Provide the (x, y) coordinate of the cell's center where the given text is located.  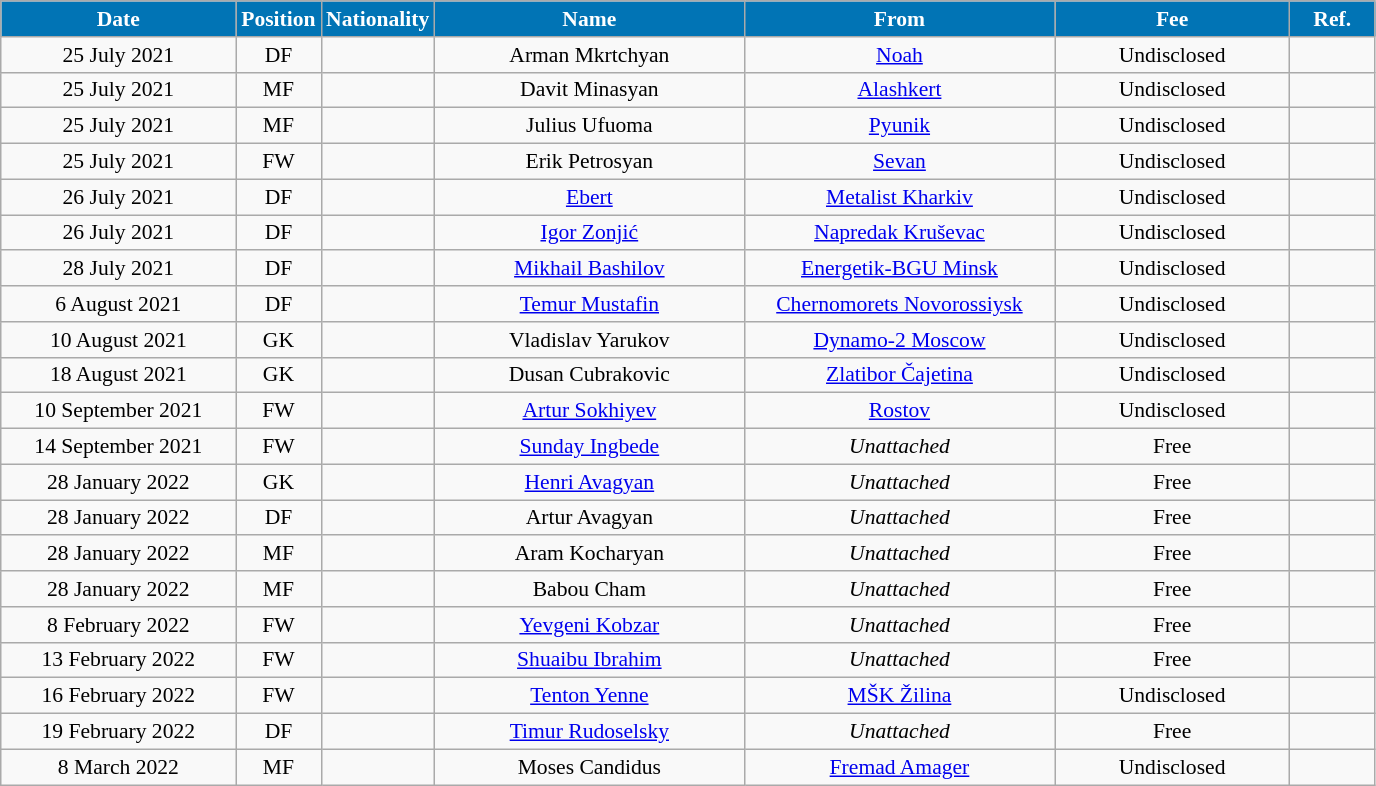
Henri Avagyan (589, 482)
Fee (1172, 19)
Davit Minasyan (589, 90)
Dusan Cubrakovic (589, 375)
Chernomorets Novorossiysk (899, 304)
Date (118, 19)
Yevgeni Kobzar (589, 625)
13 February 2022 (118, 660)
Alashkert (899, 90)
Ref. (1332, 19)
Shuaibu Ibrahim (589, 660)
Babou Cham (589, 589)
Sevan (899, 162)
Arman Mkrtchyan (589, 55)
Sunday Ingbede (589, 447)
Metalist Kharkiv (899, 197)
10 August 2021 (118, 340)
Moses Candidus (589, 767)
8 February 2022 (118, 625)
16 February 2022 (118, 696)
10 September 2021 (118, 411)
Energetik-BGU Minsk (899, 269)
Napredak Kruševac (899, 233)
28 July 2021 (118, 269)
Aram Kocharyan (589, 554)
8 March 2022 (118, 767)
Rostov (899, 411)
Zlatibor Čajetina (899, 375)
Erik Petrosyan (589, 162)
Pyunik (899, 126)
From (899, 19)
MŠK Žilina (899, 696)
Mikhail Bashilov (589, 269)
Fremad Amager (899, 767)
Dynamo-2 Moscow (899, 340)
6 August 2021 (118, 304)
Artur Sokhiyev (589, 411)
19 February 2022 (118, 732)
14 September 2021 (118, 447)
Tenton Yenne (589, 696)
Julius Ufuoma (589, 126)
Temur Mustafin (589, 304)
Timur Rudoselsky (589, 732)
Vladislav Yarukov (589, 340)
Igor Zonjić (589, 233)
Nationality (378, 19)
Name (589, 19)
Artur Avagyan (589, 518)
Ebert (589, 197)
Position (278, 19)
Noah (899, 55)
18 August 2021 (118, 375)
